Provide the (X, Y) coordinate of the cell's center where the given text is located.  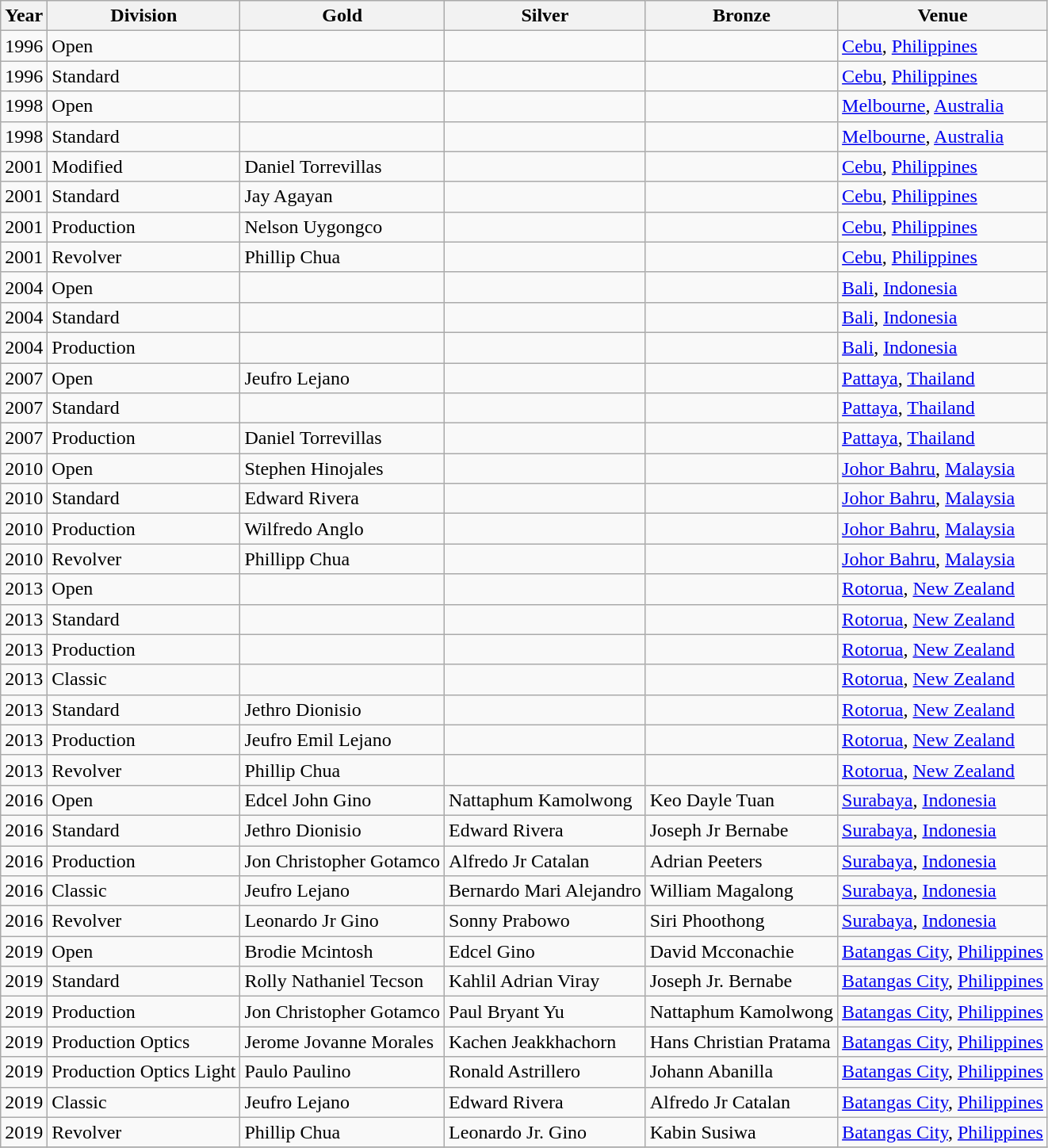
Paulo Paulino (342, 1072)
Hans Christian Pratama (741, 1042)
Bronze (741, 16)
Phillipp Chua (342, 559)
Paul Bryant Yu (545, 1012)
Keo Dayle Tuan (741, 800)
Rolly Nathaniel Tecson (342, 982)
David Mcconachie (741, 951)
Venue (943, 16)
Nelson Uygongco (342, 227)
Jerome Jovanne Morales (342, 1042)
Production Optics Light (144, 1072)
Division (144, 16)
Jeufro Emil Lejano (342, 740)
Silver (545, 16)
Leonardo Jr Gino (342, 921)
Kabin Susiwa (741, 1132)
Johann Abanilla (741, 1072)
Leonardo Jr. Gino (545, 1132)
Year (24, 16)
Wilfredo Anglo (342, 529)
Joseph Jr Bernabe (741, 830)
Production Optics (144, 1042)
Edcel Gino (545, 951)
William Magalong (741, 891)
Kachen Jeakkhachorn (545, 1042)
Adrian Peeters (741, 860)
Ronald Astrillero (545, 1072)
Sonny Prabowo (545, 921)
Jay Agayan (342, 197)
Joseph Jr. Bernabe (741, 982)
Gold (342, 16)
Siri Phoothong (741, 921)
Bernardo Mari Alejandro (545, 891)
Modified (144, 166)
Edcel John Gino (342, 800)
Stephen Hinojales (342, 469)
Brodie Mcintosh (342, 951)
Kahlil Adrian Viray (545, 982)
